Capture the cell that displays the provided text and extract its (X, Y) central coordinate. 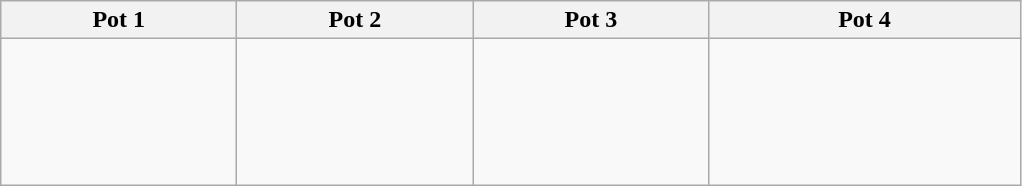
Pot 3 (591, 20)
Pot 2 (355, 20)
Pot 1 (119, 20)
Pot 4 (864, 20)
